Identify which cell holds the provided text, then report its [X, Y] central coordinate. 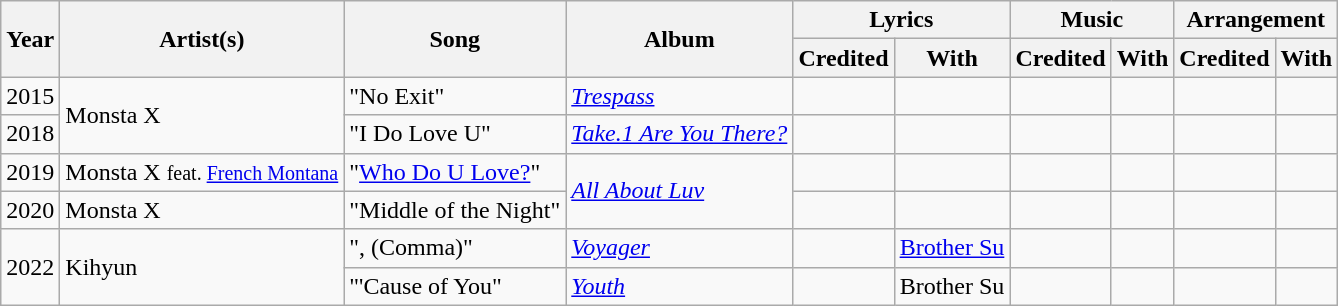
Arrangement [1256, 20]
", (Comma)" [455, 248]
All About Luv [680, 191]
Song [455, 39]
Album [680, 39]
Lyrics [902, 20]
Music [1092, 20]
Take.1 Are You There? [680, 134]
"No Exit" [455, 96]
"Who Do U Love?" [455, 172]
Trespass [680, 96]
Year [30, 39]
"I Do Love U" [455, 134]
"'Cause of You" [455, 286]
Kihyun [202, 267]
Youth [680, 286]
"Middle of the Night" [455, 210]
2015 [30, 96]
Monsta X feat. French Montana [202, 172]
2020 [30, 210]
2022 [30, 267]
2018 [30, 134]
2019 [30, 172]
Artist(s) [202, 39]
Voyager [680, 248]
